Scan for the cell matching the given text and deliver its [x, y] coordinate at center. 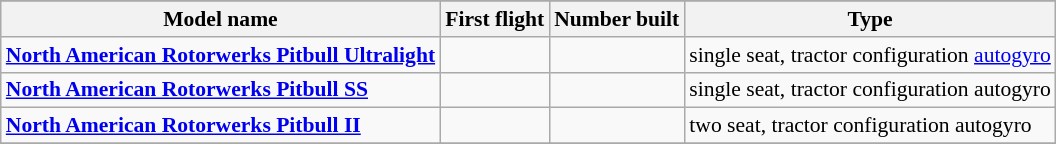
North American Rotorwerks Pitbull II [220, 126]
North American Rotorwerks Pitbull SS [220, 90]
two seat, tractor configuration autogyro [870, 126]
Model name [220, 19]
Type [870, 19]
Number built [616, 19]
North American Rotorwerks Pitbull Ultralight [220, 55]
First flight [494, 19]
